Find where the given text appears and provide that cell's center as [x, y] coordinate. 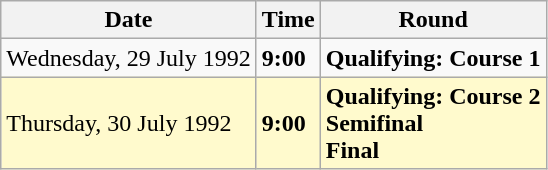
Date [129, 20]
Qualifying: Course 1 [433, 58]
Wednesday, 29 July 1992 [129, 58]
Qualifying: Course 2SemifinalFinal [433, 123]
Thursday, 30 July 1992 [129, 123]
Round [433, 20]
Time [288, 20]
